Return the (x, y) coordinate for the center point of the cell that contains the specified text.  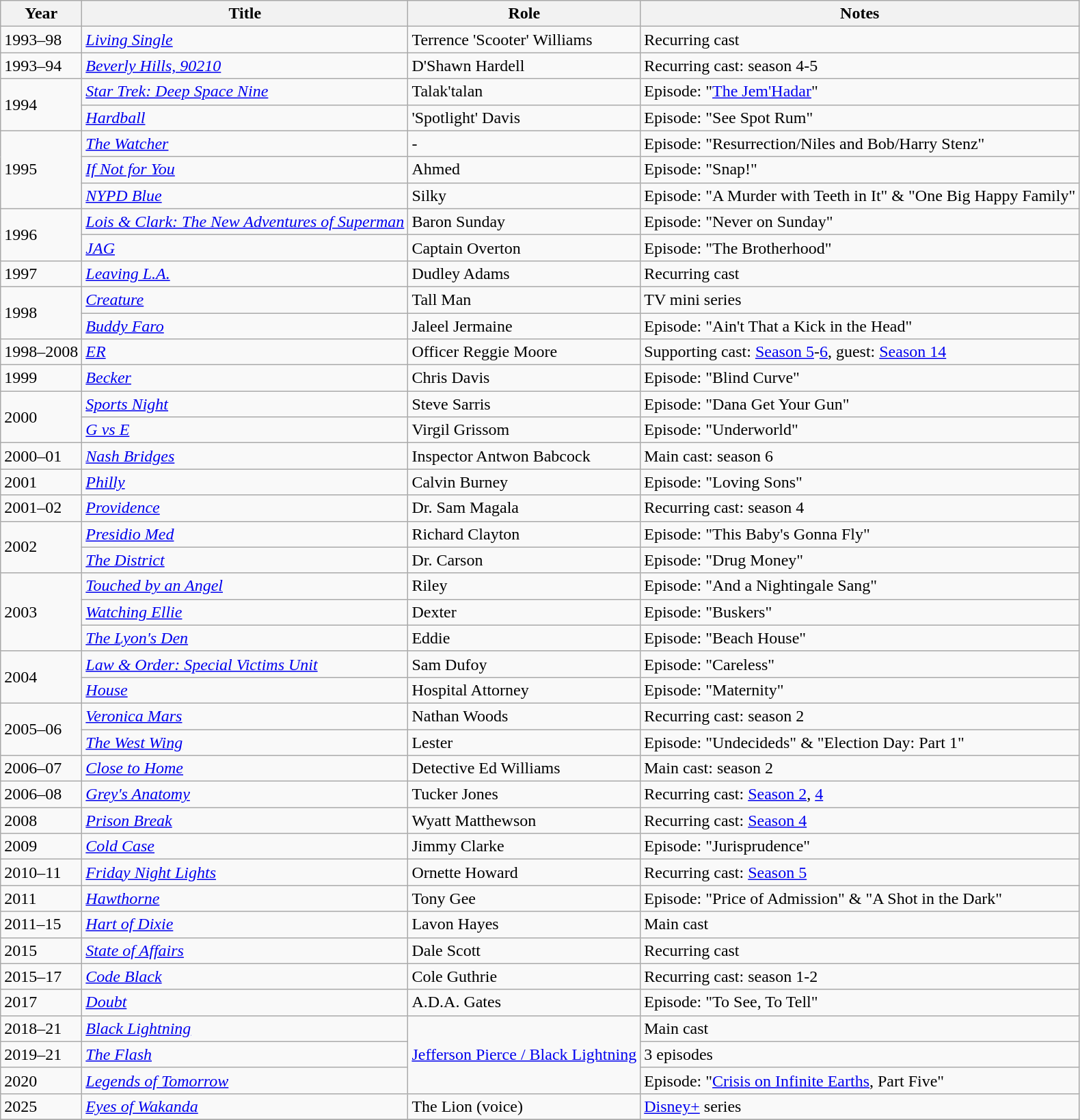
Hospital Attorney (524, 690)
Episode: "The Brotherhood" (860, 248)
2000–01 (41, 456)
Watching Ellie (245, 612)
3 episodes (860, 1054)
2018–21 (41, 1028)
2006–08 (41, 795)
1993–94 (41, 66)
Supporting cast: Season 5-6, guest: Season 14 (860, 352)
Veronica Mars (245, 716)
Beverly Hills, 90210 (245, 66)
Recurring cast: season 4-5 (860, 66)
1999 (41, 378)
Wyatt Matthewson (524, 821)
Silky (524, 196)
Sam Dufoy (524, 664)
The Flash (245, 1054)
Ornette Howard (524, 872)
Nathan Woods (524, 716)
Hardball (245, 118)
Living Single (245, 40)
Calvin Burney (524, 482)
The Watcher (245, 144)
Riley (524, 586)
Eddie (524, 638)
Chris Davis (524, 378)
Dr. Carson (524, 560)
Episode: "Loving Sons" (860, 482)
2015 (41, 950)
Jaleel Jermaine (524, 326)
If Not for You (245, 170)
Detective Ed Williams (524, 769)
Dale Scott (524, 950)
Ahmed (524, 170)
Year (41, 14)
1993–98 (41, 40)
Episode: "Drug Money" (860, 560)
Episode: "And a Nightingale Sang" (860, 586)
Close to Home (245, 769)
Philly (245, 482)
Episode: "Ain't That a Kick in the Head" (860, 326)
Baron Sunday (524, 222)
Episode: "Blind Curve" (860, 378)
JAG (245, 248)
Providence (245, 508)
Main cast: season 2 (860, 769)
Title (245, 14)
Episode: "This Baby's Gonna Fly" (860, 534)
Episode: "Resurrection/Niles and Bob/Harry Stenz" (860, 144)
1994 (41, 105)
1995 (41, 170)
Lavon Hayes (524, 924)
ER (245, 352)
Inspector Antwon Babcock (524, 456)
Recurring cast: season 2 (860, 716)
Episode: "Price of Admission" & "A Shot in the Dark" (860, 898)
Recurring cast: Season 4 (860, 821)
Lois & Clark: The New Adventures of Superman (245, 222)
Eyes of Wakanda (245, 1106)
2002 (41, 547)
The Lion (voice) (524, 1106)
Dudley Adams (524, 274)
1997 (41, 274)
1998 (41, 312)
Episode: "Buskers" (860, 612)
'Spotlight' Davis (524, 118)
Role (524, 14)
1998–2008 (41, 352)
2025 (41, 1106)
Jimmy Clarke (524, 846)
Cole Guthrie (524, 976)
Episode: "To See, To Tell" (860, 1002)
Tucker Jones (524, 795)
Buddy Faro (245, 326)
Officer Reggie Moore (524, 352)
The District (245, 560)
Episode: "Beach House" (860, 638)
Virgil Grissom (524, 430)
Episode: "Dana Get Your Gun" (860, 404)
Jefferson Pierce / Black Lightning (524, 1054)
Lester (524, 742)
Episode: "Careless" (860, 664)
Friday Night Lights (245, 872)
Nash Bridges (245, 456)
Leaving L.A. (245, 274)
G vs E (245, 430)
2020 (41, 1080)
Hart of Dixie (245, 924)
Episode: "Snap!" (860, 170)
2004 (41, 677)
2010–11 (41, 872)
Recurring cast: season 4 (860, 508)
Sports Night (245, 404)
Recurring cast: season 1-2 (860, 976)
Recurring cast: Season 2, 4 (860, 795)
2011 (41, 898)
Doubt (245, 1002)
NYPD Blue (245, 196)
A.D.A. Gates (524, 1002)
Episode: "Undecideds" & "Election Day: Part 1" (860, 742)
1996 (41, 235)
2009 (41, 846)
Episode: "Crisis on Infinite Earths, Part Five" (860, 1080)
2006–07 (41, 769)
2011–15 (41, 924)
Tall Man (524, 299)
Legends of Tomorrow (245, 1080)
Steve Sarris (524, 404)
Cold Case (245, 846)
Presidio Med (245, 534)
2019–21 (41, 1054)
- (524, 144)
Tony Gee (524, 898)
Episode: "Underworld" (860, 430)
Becker (245, 378)
Touched by an Angel (245, 586)
Talak'talan (524, 92)
2017 (41, 1002)
Episode: "Maternity" (860, 690)
The West Wing (245, 742)
Richard Clayton (524, 534)
TV mini series (860, 299)
Main cast: season 6 (860, 456)
2005–06 (41, 729)
Prison Break (245, 821)
Captain Overton (524, 248)
State of Affairs (245, 950)
Episode: "See Spot Rum" (860, 118)
Episode: "The Jem'Hadar" (860, 92)
Notes (860, 14)
2001–02 (41, 508)
2001 (41, 482)
Black Lightning (245, 1028)
Star Trek: Deep Space Nine (245, 92)
2015–17 (41, 976)
Recurring cast: Season 5 (860, 872)
D'Shawn Hardell (524, 66)
2008 (41, 821)
Episode: "Never on Sunday" (860, 222)
Terrence 'Scooter' Williams (524, 40)
Code Black (245, 976)
2000 (41, 417)
The Lyon's Den (245, 638)
Dexter (524, 612)
Dr. Sam Magala (524, 508)
Episode: "A Murder with Teeth in It" & "One Big Happy Family" (860, 196)
Creature (245, 299)
2003 (41, 612)
Law & Order: Special Victims Unit (245, 664)
Episode: "Jurisprudence" (860, 846)
Disney+ series (860, 1106)
House (245, 690)
Hawthorne (245, 898)
Grey's Anatomy (245, 795)
